Output the (X, Y) coordinate of the center of the cell containing the given text.  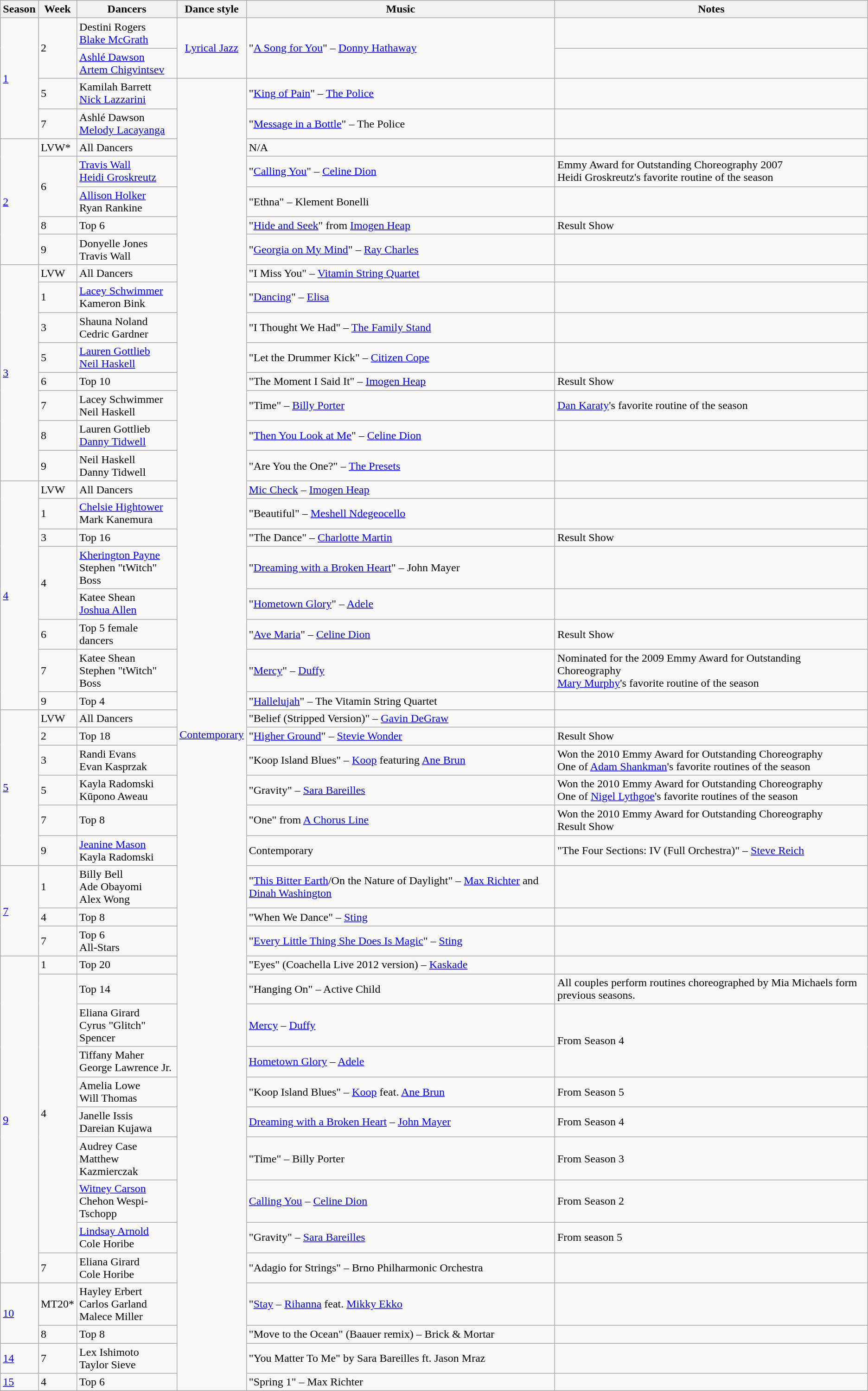
Hometown Glory – Adele (401, 1062)
"Calling You" – Celine Dion (401, 172)
"Are You the One?" – The Presets (401, 466)
"Then You Look at Me" – Celine Dion (401, 436)
"Spring 1" – Max Richter (401, 1382)
Tiffany Maher George Lawrence Jr. (127, 1062)
From Season 3 (711, 1158)
Eliana Girard Cyrus "Glitch" Spencer (127, 1025)
"The Four Sections: IV (Full Orchestra)" – Steve Reich (711, 850)
Top 10 (127, 382)
From Season 2 (711, 1201)
"Dreaming with a Broken Heart" – John Mayer (401, 568)
Lex IshimotoTaylor Sieve (127, 1359)
Allison HolkerRyan Rankine (127, 201)
"This Bitter Earth/On the Nature of Daylight" – Max Richter and Dinah Washington (401, 887)
"Dancing" – Elisa (401, 297)
"Hallelujah" – The Vitamin String Quartet (401, 701)
Won the 2010 Emmy Award for Outstanding ChoreographyOne of Adam Shankman's favorite routines of the season (711, 759)
Kherington PayneStephen "tWitch" Boss (127, 568)
"Adagio for Strings" – Brno Philharmonic Orchestra (401, 1268)
Lauren GottliebNeil Haskell (127, 358)
N/A (401, 147)
"Eyes" (Coachella Live 2012 version) – Kaskade (401, 965)
"Stay – Rihanna feat. Mikky Ekko (401, 1304)
"Koop Island Blues" – Koop feat. Ane Brun (401, 1091)
Top 6 All-Stars (127, 941)
Notes (711, 9)
Mercy – Duffy (401, 1025)
"When We Dance" – Sting (401, 917)
Eliana GirardCole Horibe (127, 1268)
Dance style (212, 9)
Jeanine MasonKayla Radomski (127, 850)
Won the 2010 Emmy Award for Outstanding ChoreographyOne of Nigel Lythgoe's favorite routines of the season (711, 790)
Katee SheanStephen "tWitch" Boss (127, 670)
Dreaming with a Broken Heart – John Mayer (401, 1122)
Lyrical Jazz (212, 48)
"I Miss You" – Vitamin String Quartet (401, 273)
All couples perform routines choreographed by Mia Michaels form previous seasons. (711, 989)
Witney CarsonChehon Wespi-Tschopp (127, 1201)
"Georgia on My Mind" – Ray Charles (401, 249)
Emmy Award for Outstanding Choreography 2007Heidi Groskreutz's favorite routine of the season (711, 172)
14 (19, 1359)
Won the 2010 Emmy Award for Outstanding Choreography Result Show (711, 821)
Dancers (127, 9)
Ashlé DawsonMelody Lacayanga (127, 123)
"Beautiful" – Meshell Ndegeocello (401, 514)
"Let the Drummer Kick" – Citizen Cope (401, 358)
Amelia Lowe Will Thomas (127, 1091)
Billy BellAde ObayomiAlex Wong (127, 887)
Top 5 female dancers (127, 634)
"You Matter To Me" by Sara Bareilles ft. Jason Mraz (401, 1359)
Kayla RadomskiKūpono Aweau (127, 790)
Mic Check – Imogen Heap (401, 490)
Lacey SchwimmerKameron Bink (127, 297)
LVW* (57, 147)
Janelle Issis Dareian Kujawa (127, 1122)
"Koop Island Blues" – Koop featuring Ane Brun (401, 759)
"I Thought We Had" – The Family Stand (401, 327)
"Belief (Stripped Version)" – Gavin DeGraw (401, 718)
Audrey CaseMatthew Kazmierczak (127, 1158)
From season 5 (711, 1237)
10 (19, 1313)
Music (401, 9)
"Hometown Glory" – Adele (401, 604)
"Higher Ground" – Stevie Wonder (401, 736)
"Every Little Thing She Does Is Magic" – Sting (401, 941)
Neil HaskellDanny Tidwell (127, 466)
"Ave Maria" – Celine Dion (401, 634)
From Season 5 (711, 1091)
"A Song for You" – Donny Hathaway (401, 48)
Week (57, 9)
"The Moment I Said It" – Imogen Heap (401, 382)
Lauren GottliebDanny Tidwell (127, 436)
Top 4 (127, 701)
MT20* (57, 1304)
Ashlé DawsonArtem Chigvintsev (127, 63)
15 (19, 1382)
Donyelle JonesTravis Wall (127, 249)
Shauna NolandCedric Gardner (127, 327)
Katee SheanJoshua Allen (127, 604)
"Move to the Ocean" (Baauer remix) – Brick & Mortar (401, 1334)
Calling You – Celine Dion (401, 1201)
Top 16 (127, 537)
Destini RogersBlake McGrath (127, 33)
Top 20 (127, 965)
Nominated for the 2009 Emmy Award for Outstanding ChoreographyMary Murphy's favorite routine of the season (711, 670)
Top 18 (127, 736)
Lacey SchwimmerNeil Haskell (127, 405)
"Ethna" – Klement Bonelli (401, 201)
"King of Pain" – The Police (401, 94)
"The Dance" – Charlotte Martin (401, 537)
Season (19, 9)
"Hide and Seek" from Imogen Heap (401, 225)
"Hanging On" – Active Child (401, 989)
Travis WallHeidi Groskreutz (127, 172)
Chelsie HightowerMark Kanemura (127, 514)
Hayley Erbert Carlos Garland Malece Miller (127, 1304)
Top 14 (127, 989)
Lindsay ArnoldCole Horibe (127, 1237)
Randi EvansEvan Kasprzak (127, 759)
Kamilah BarrettNick Lazzarini (127, 94)
Dan Karaty's favorite routine of the season (711, 405)
"Mercy" – Duffy (401, 670)
"Message in a Bottle" – The Police (401, 123)
"One" from A Chorus Line (401, 821)
